Identify which cell holds the provided text, then report its [x, y] central coordinate. 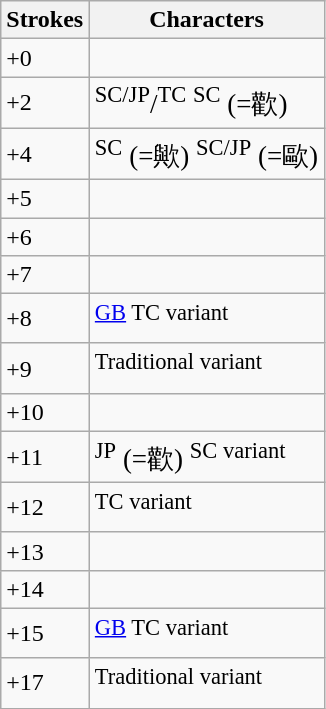
+0 [45, 58]
+2 [45, 102]
+12 [45, 508]
+7 [45, 275]
+8 [45, 319]
+11 [45, 456]
+17 [45, 683]
+4 [45, 154]
Characters [207, 20]
+5 [45, 198]
+6 [45, 237]
+14 [45, 589]
TC variant [207, 508]
+10 [45, 412]
SC/JP/TC SC (=歡) [207, 102]
+9 [45, 368]
SC (=歟) SC/JP (=歐) [207, 154]
+15 [45, 633]
+13 [45, 551]
JP (=歡) SC variant [207, 456]
Strokes [45, 20]
